Scan for the cell matching the given text and deliver its (X, Y) coordinate at center. 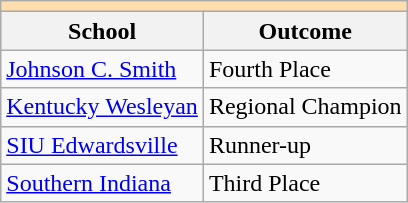
Regional Champion (305, 107)
Southern Indiana (102, 183)
Runner-up (305, 145)
School (102, 31)
Kentucky Wesleyan (102, 107)
SIU Edwardsville (102, 145)
Third Place (305, 183)
Johnson C. Smith (102, 69)
Outcome (305, 31)
Fourth Place (305, 69)
